Extract the [X, Y] coordinate from the center of the cell holding the provided text.  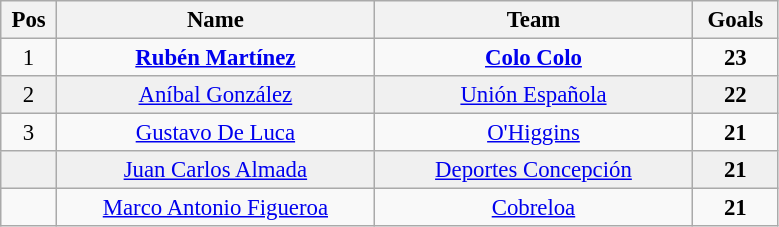
22 [736, 95]
Marco Antonio Figueroa [215, 208]
3 [29, 133]
Cobreloa [533, 208]
Pos [29, 20]
Gustavo De Luca [215, 133]
Rubén Martínez [215, 58]
Deportes Concepción [533, 170]
Team [533, 20]
Colo Colo [533, 58]
2 [29, 95]
23 [736, 58]
Aníbal González [215, 95]
Name [215, 20]
O'Higgins [533, 133]
Goals [736, 20]
Juan Carlos Almada [215, 170]
Unión Española [533, 95]
1 [29, 58]
